From the cell containing the given text, extract its center point as (x, y) coordinate. 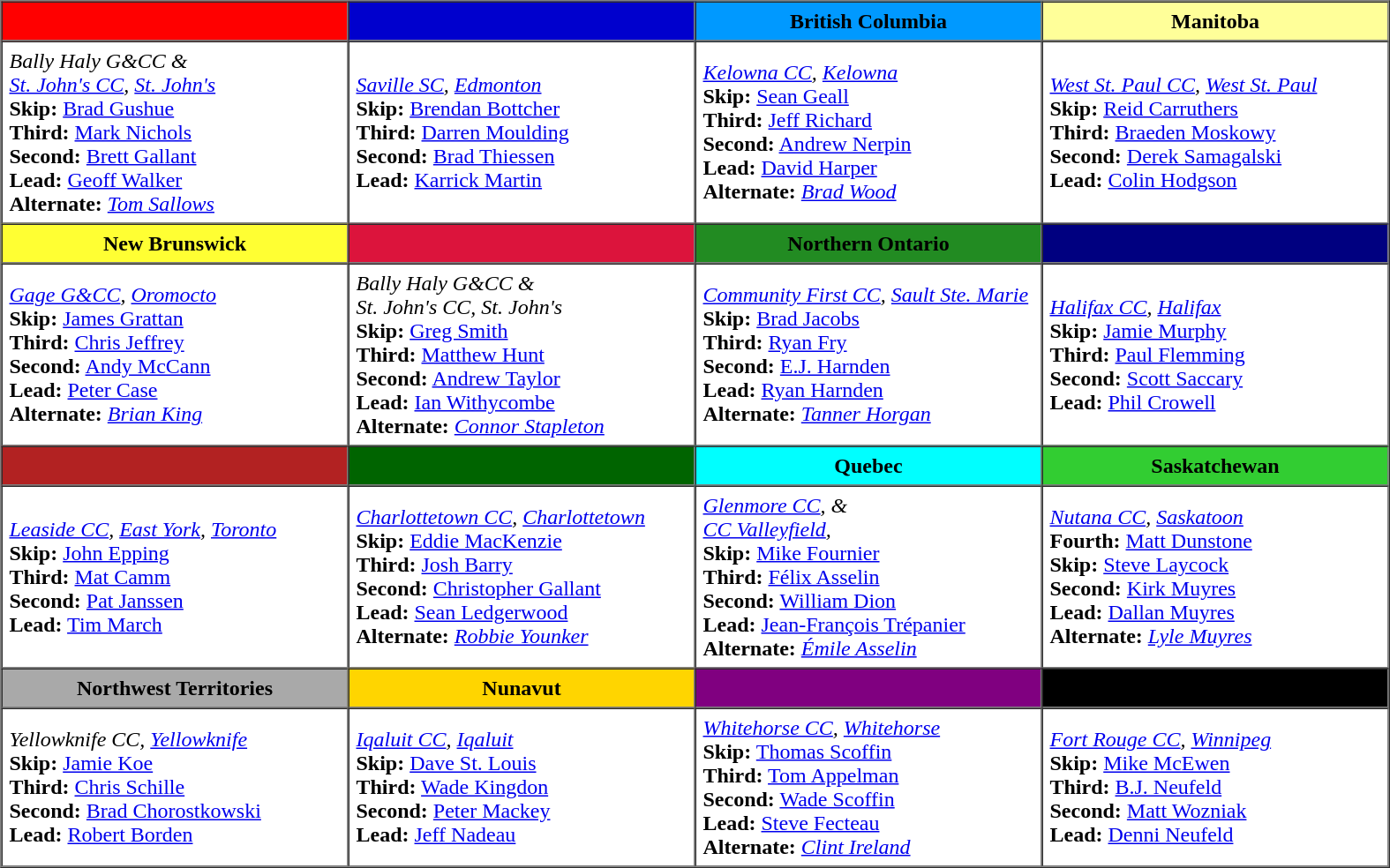
Community First CC, Sault Ste. MarieSkip: Brad Jacobs Third: Ryan Fry Second: E.J. Harnden Lead: Ryan Harnden Alternate: Tanner Horgan (868, 355)
Saskatchewan (1214, 466)
Nutana CC, SaskatoonFourth: Matt Dunstone Skip: Steve Laycock Second: Kirk Muyres Lead: Dallan Muyres Alternate: Lyle Muyres (1214, 577)
Fort Rouge CC, WinnipegSkip: Mike McEwen Third: B.J. Neufeld Second: Matt Wozniak Lead: Denni Neufeld (1214, 787)
Yellowknife CC, YellowknifeSkip: Jamie Koe Third: Chris Schille Second: Brad Chorostkowski Lead: Robert Borden (175, 787)
Iqaluit CC, IqaluitSkip: Dave St. Louis Third: Wade Kingdon Second: Peter Mackey Lead: Jeff Nadeau (521, 787)
Northern Ontario (868, 243)
Northwest Territories (175, 688)
Halifax CC, HalifaxSkip: Jamie Murphy Third: Paul Flemming Second: Scott Saccary Lead: Phil Crowell (1214, 355)
Glenmore CC, &CC Valleyfield, Skip: Mike Fournier Third: Félix Asselin Second: William Dion Lead: Jean-François Trépanier Alternate: Émile Asselin (868, 577)
Nunavut (521, 688)
Charlottetown CC, CharlottetownSkip: Eddie MacKenzie Third: Josh Barry Second: Christopher Gallant Lead: Sean Ledgerwood Alternate: Robbie Younker (521, 577)
British Columbia (868, 21)
Manitoba (1214, 21)
Quebec (868, 466)
Gage G&CC, Oromocto Skip: James Grattan Third: Chris Jeffrey Second: Andy McCann Lead: Peter Case Alternate: Brian King (175, 355)
Bally Haly G&CC &St. John's CC, St. John'sSkip: Brad Gushue Third: Mark Nichols Second: Brett Gallant Lead: Geoff Walker Alternate: Tom Sallows (175, 132)
Kelowna CC, KelownaSkip: Sean Geall Third: Jeff Richard Second: Andrew Nerpin Lead: David Harper Alternate: Brad Wood (868, 132)
Saville SC, EdmontonSkip: Brendan Bottcher Third: Darren Moulding Second: Brad Thiessen Lead: Karrick Martin (521, 132)
Whitehorse CC, WhitehorseSkip: Thomas Scoffin Third: Tom Appelman Second: Wade Scoffin Lead: Steve Fecteau Alternate: Clint Ireland (868, 787)
West St. Paul CC, West St. PaulSkip: Reid Carruthers Third: Braeden Moskowy Second: Derek Samagalski Lead: Colin Hodgson (1214, 132)
Leaside CC, East York, TorontoSkip: John Epping Third: Mat Camm Second: Pat Janssen Lead: Tim March (175, 577)
New Brunswick (175, 243)
